Output the [x, y] coordinate of the center of the cell containing the given text.  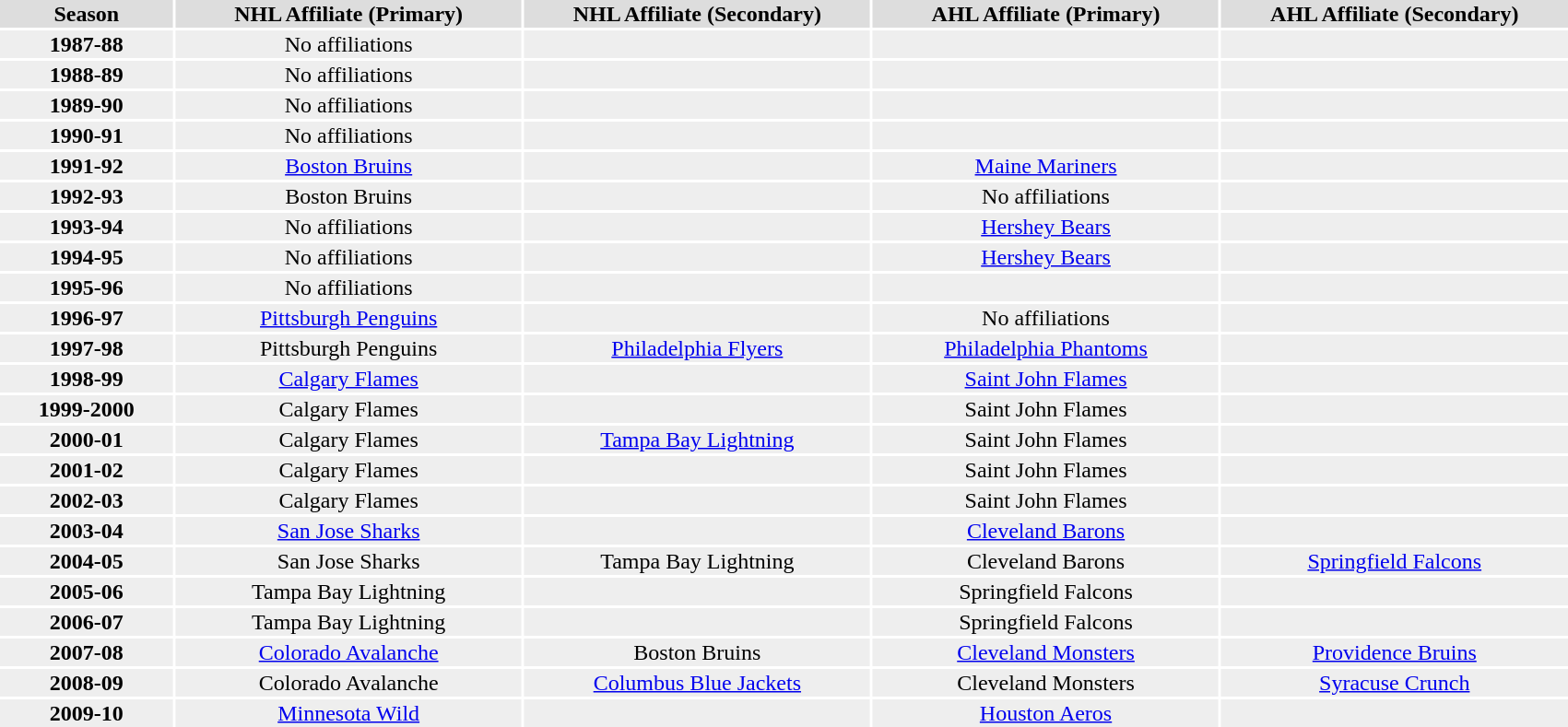
1998-99 [87, 379]
Syracuse Crunch [1394, 683]
Philadelphia Phantoms [1045, 348]
NHL Affiliate (Secondary) [697, 14]
2005-06 [87, 592]
2001-02 [87, 470]
1999-2000 [87, 409]
2007-08 [87, 652]
AHL Affiliate (Secondary) [1394, 14]
1992-93 [87, 196]
2004-05 [87, 561]
2008-09 [87, 683]
1997-98 [87, 348]
AHL Affiliate (Primary) [1045, 14]
1989-90 [87, 105]
Columbus Blue Jackets [697, 683]
2002-03 [87, 500]
2006-07 [87, 622]
1990-91 [87, 135]
2009-10 [87, 713]
NHL Affiliate (Primary) [348, 14]
Maine Mariners [1045, 166]
1995-96 [87, 287]
Providence Bruins [1394, 652]
Houston Aeros [1045, 713]
Season [87, 14]
1996-97 [87, 318]
Minnesota Wild [348, 713]
1987-88 [87, 44]
1991-92 [87, 166]
1993-94 [87, 227]
1988-89 [87, 75]
2003-04 [87, 531]
2000-01 [87, 440]
1994-95 [87, 257]
Philadelphia Flyers [697, 348]
